Identify which cell holds the provided text, then report its [X, Y] central coordinate. 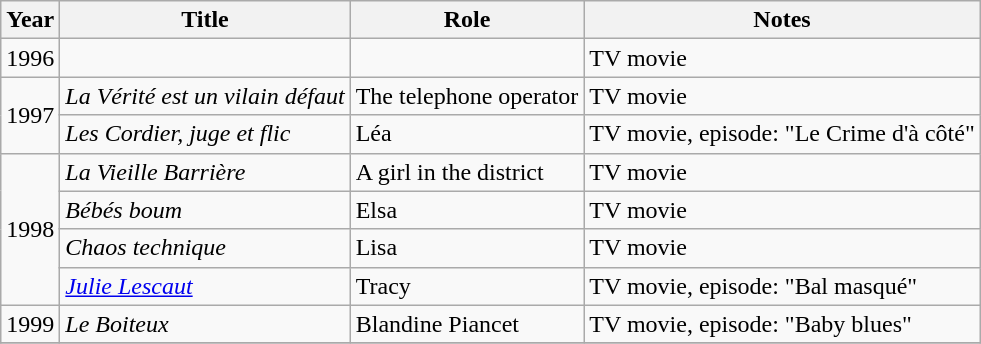
Title [205, 20]
1997 [30, 115]
1999 [30, 324]
1998 [30, 229]
TV movie, episode: "Bal masqué" [782, 286]
Chaos technique [205, 248]
A girl in the district [467, 172]
Year [30, 20]
Le Boiteux [205, 324]
La Vieille Barrière [205, 172]
Role [467, 20]
Notes [782, 20]
Julie Lescaut [205, 286]
Les Cordier, juge et flic [205, 134]
The telephone operator [467, 96]
Tracy [467, 286]
La Vérité est un vilain défaut [205, 96]
TV movie, episode: "Baby blues" [782, 324]
Elsa [467, 210]
Bébés boum [205, 210]
Lisa [467, 248]
Blandine Piancet [467, 324]
1996 [30, 58]
TV movie, episode: "Le Crime d'à côté" [782, 134]
Léa [467, 134]
